Determine the [x, y] coordinate at the center of the cell enclosing the given text.  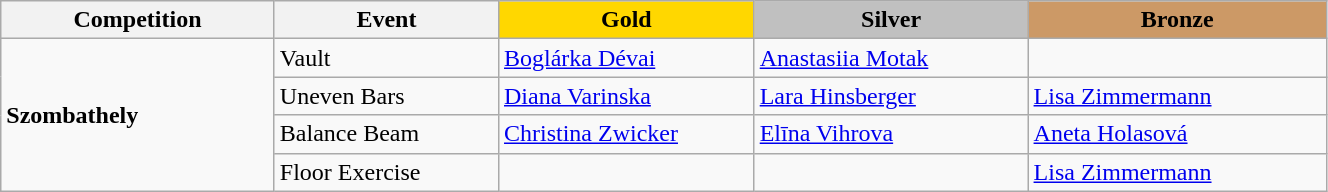
Szombathely [138, 115]
Gold [626, 20]
Aneta Holasová [1177, 134]
Competition [138, 20]
Lara Hinsberger [891, 96]
Uneven Bars [386, 96]
Floor Exercise [386, 172]
Diana Varinska [626, 96]
Event [386, 20]
Silver [891, 20]
Anastasiia Motak [891, 58]
Boglárka Dévai [626, 58]
Balance Beam [386, 134]
Vault [386, 58]
Christina Zwicker [626, 134]
Elīna Vihrova [891, 134]
Bronze [1177, 20]
